Return [X, Y] of the center of cell containing provided text 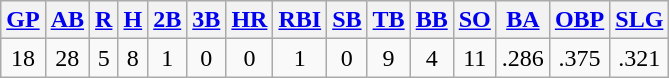
SO [474, 20]
18 [23, 58]
.375 [579, 58]
9 [388, 58]
3B [206, 20]
H [133, 20]
11 [474, 58]
TB [388, 20]
GP [23, 20]
SLG [640, 20]
AB [67, 20]
2B [168, 20]
.321 [640, 58]
RBI [300, 20]
5 [104, 58]
BA [522, 20]
28 [67, 58]
OBP [579, 20]
R [104, 20]
HR [250, 20]
.286 [522, 58]
4 [432, 58]
BB [432, 20]
SB [347, 20]
8 [133, 58]
